Determine the [X, Y] coordinate at the center of the cell enclosing the given text.  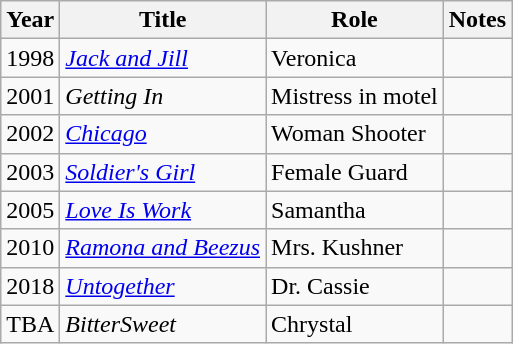
BitterSweet [163, 324]
2010 [30, 248]
2001 [30, 96]
2005 [30, 210]
Ramona and Beezus [163, 248]
Female Guard [355, 172]
Woman Shooter [355, 134]
1998 [30, 58]
Jack and Jill [163, 58]
Veronica [355, 58]
Title [163, 20]
Untogether [163, 286]
Role [355, 20]
Chrystal [355, 324]
Year [30, 20]
Chicago [163, 134]
2002 [30, 134]
2018 [30, 286]
Getting In [163, 96]
Love Is Work [163, 210]
Notes [477, 20]
Dr. Cassie [355, 286]
Mrs. Kushner [355, 248]
Soldier's Girl [163, 172]
2003 [30, 172]
TBA [30, 324]
Mistress in motel [355, 96]
Samantha [355, 210]
